Detect which cell encompasses the target text, then output its [X, Y] center coordinate. 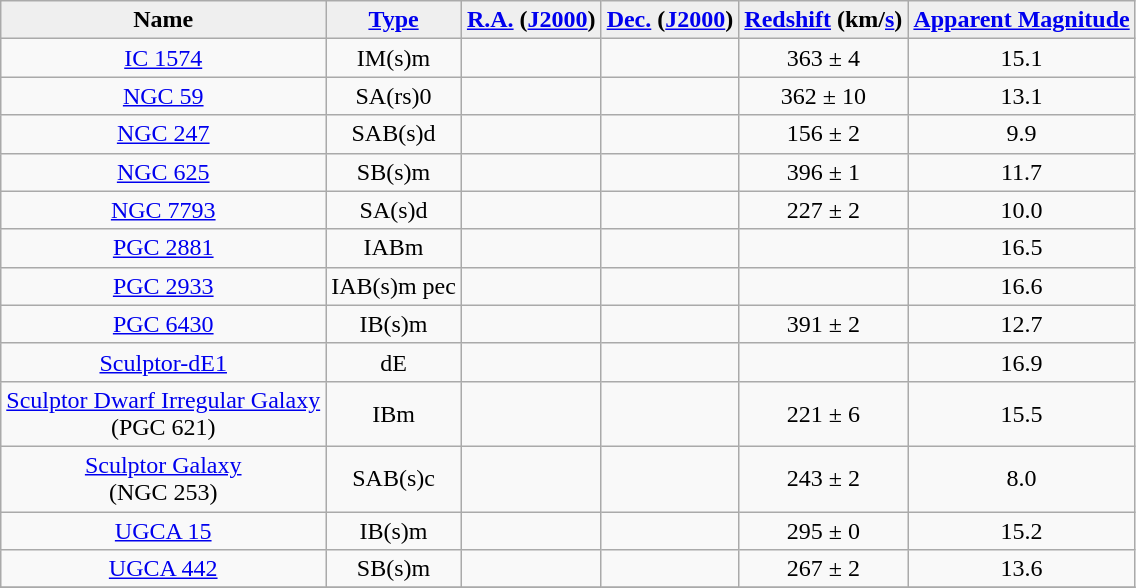
IBm [394, 414]
IAB(s)m pec [394, 286]
12.7 [1022, 324]
Sculptor Galaxy(NGC 253) [164, 478]
9.9 [1022, 134]
11.7 [1022, 172]
IM(s)m [394, 58]
15.2 [1022, 531]
15.5 [1022, 414]
16.9 [1022, 362]
362 ± 10 [824, 96]
227 ± 2 [824, 210]
Name [164, 20]
NGC 625 [164, 172]
R.A. (J2000) [531, 20]
221 ± 6 [824, 414]
PGC 2881 [164, 248]
dE [394, 362]
13.6 [1022, 569]
267 ± 2 [824, 569]
UGCA 442 [164, 569]
SAB(s)c [394, 478]
PGC 6430 [164, 324]
NGC 7793 [164, 210]
156 ± 2 [824, 134]
NGC 59 [164, 96]
NGC 247 [164, 134]
243 ± 2 [824, 478]
16.5 [1022, 248]
Sculptor Dwarf Irregular Galaxy(PGC 621) [164, 414]
SA(s)d [394, 210]
UGCA 15 [164, 531]
15.1 [1022, 58]
Apparent Magnitude [1022, 20]
Dec. (J2000) [670, 20]
SA(rs)0 [394, 96]
PGC 2933 [164, 286]
8.0 [1022, 478]
Redshift (km/s) [824, 20]
Type [394, 20]
IABm [394, 248]
391 ± 2 [824, 324]
13.1 [1022, 96]
295 ± 0 [824, 531]
10.0 [1022, 210]
Sculptor-dE1 [164, 362]
IC 1574 [164, 58]
363 ± 4 [824, 58]
SAB(s)d [394, 134]
396 ± 1 [824, 172]
16.6 [1022, 286]
